Output the [X, Y] coordinate of the center of the cell containing the given text.  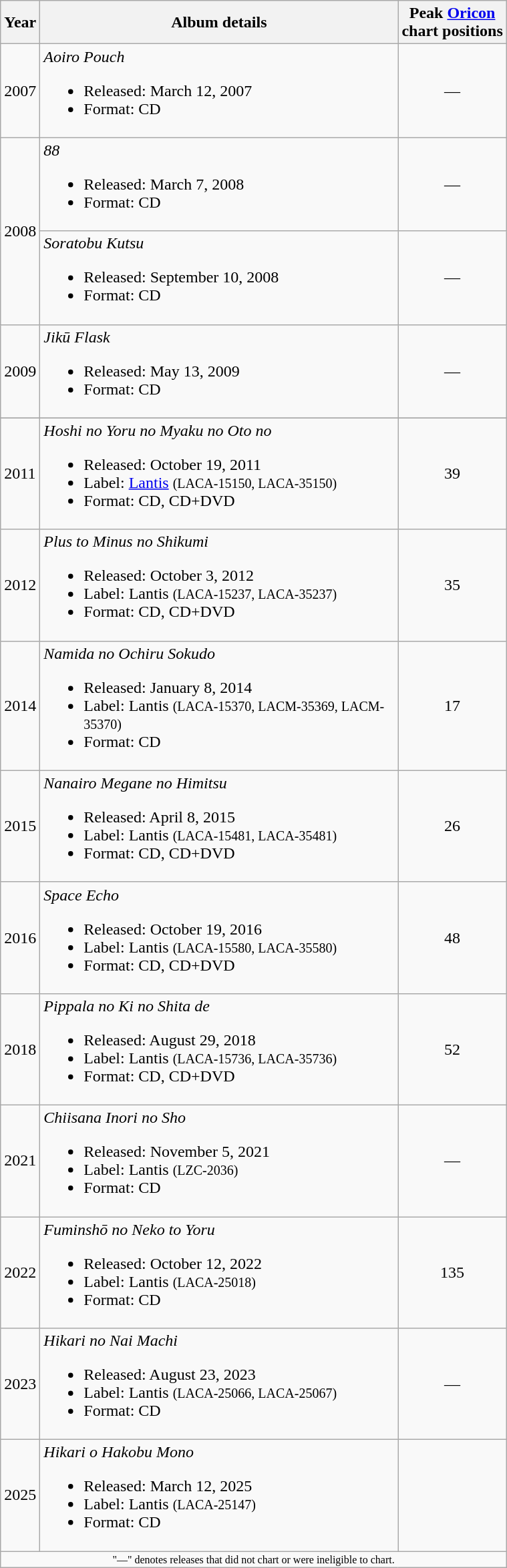
2007 [20, 91]
Hikari o Hakobu MonoReleased: March 12, 2025Label: Lantis (LACA-25147)Format: CD [219, 1495]
35 [452, 585]
2011 [20, 474]
Pippala no Ki no Shita deReleased: August 29, 2018Label: Lantis (LACA-15736, LACA-35736)Format: CD, CD+DVD [219, 1049]
39 [452, 474]
Year [20, 23]
2009 [20, 371]
Namida no Ochiru SokudoReleased: January 8, 2014Label: Lantis (LACA-15370, LACM-35369, LACM-35370)Format: CD [219, 706]
Soratobu KutsuReleased: September 10, 2008Format: CD [219, 278]
2015 [20, 826]
Nanairo Megane no HimitsuReleased: April 8, 2015Label: Lantis (LACA-15481, LACA-35481)Format: CD, CD+DVD [219, 826]
Chiisana Inori no ShoReleased: November 5, 2021Label: Lantis (LZC-2036)Format: CD [219, 1160]
88Released: March 7, 2008Format: CD [219, 184]
26 [452, 826]
135 [452, 1272]
Jikū FlaskReleased: May 13, 2009Format: CD [219, 371]
Space EchoReleased: October 19, 2016Label: Lantis (LACA-15580, LACA-35580)Format: CD, CD+DVD [219, 937]
Peak Oricon chart positions [452, 23]
48 [452, 937]
2008 [20, 231]
2021 [20, 1160]
2018 [20, 1049]
Hikari no Nai MachiReleased: August 23, 2023Label: Lantis (LACA-25066, LACA-25067)Format: CD [219, 1384]
17 [452, 706]
Hoshi no Yoru no Myaku no Oto noReleased: October 19, 2011Label: Lantis (LACA-15150, LACA-35150)Format: CD, CD+DVD [219, 474]
Plus to Minus no ShikumiReleased: October 3, 2012Label: Lantis (LACA-15237, LACA-35237)Format: CD, CD+DVD [219, 585]
Fuminshō no Neko to YoruReleased: October 12, 2022Label: Lantis (LACA-25018)Format: CD [219, 1272]
2025 [20, 1495]
Album details [219, 23]
2012 [20, 585]
52 [452, 1049]
"—" denotes releases that did not chart or were ineligible to chart. [254, 1559]
2022 [20, 1272]
Aoiro PouchReleased: March 12, 2007Format: CD [219, 91]
2014 [20, 706]
2016 [20, 937]
2023 [20, 1384]
